Find where the given text appears and provide that cell's center as [X, Y] coordinate. 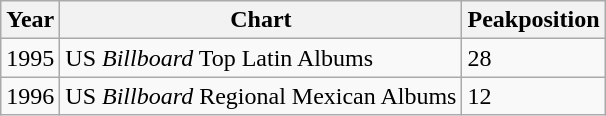
Chart [261, 20]
1996 [30, 96]
US Billboard Top Latin Albums [261, 58]
1995 [30, 58]
12 [534, 96]
US Billboard Regional Mexican Albums [261, 96]
28 [534, 58]
Peakposition [534, 20]
Year [30, 20]
